Detect which cell encompasses the target text, then output its (x, y) center coordinate. 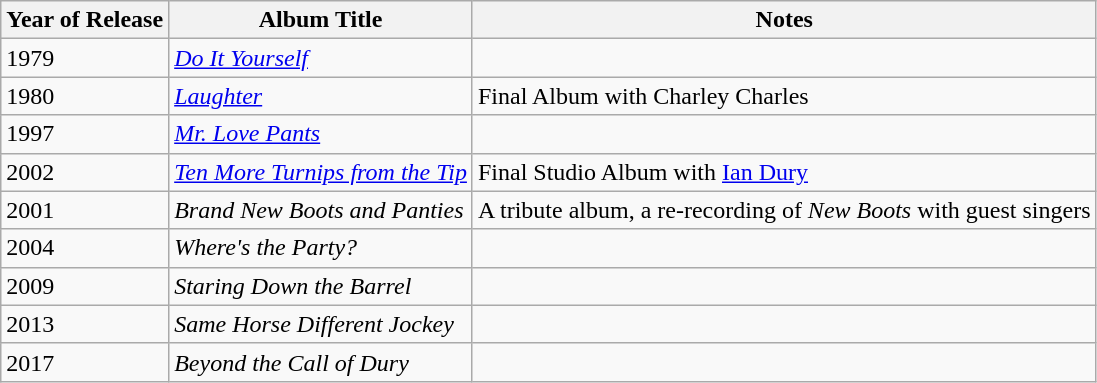
Final Album with Charley Charles (784, 96)
Year of Release (85, 20)
Album Title (321, 20)
2013 (85, 324)
Beyond the Call of Dury (321, 362)
Final Studio Album with Ian Dury (784, 172)
1980 (85, 96)
2017 (85, 362)
2001 (85, 210)
2004 (85, 248)
Ten More Turnips from the Tip (321, 172)
A tribute album, a re-recording of New Boots with guest singers (784, 210)
Same Horse Different Jockey (321, 324)
Mr. Love Pants (321, 134)
1979 (85, 58)
1997 (85, 134)
2009 (85, 286)
Brand New Boots and Panties (321, 210)
Staring Down the Barrel (321, 286)
2002 (85, 172)
Notes (784, 20)
Laughter (321, 96)
Do It Yourself (321, 58)
Where's the Party? (321, 248)
